Find where the given text appears and provide that cell's center as [X, Y] coordinate. 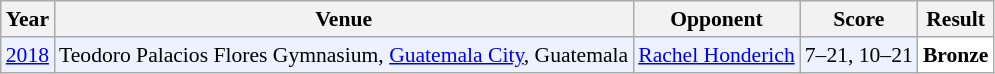
Rachel Honderich [716, 55]
Result [956, 19]
Bronze [956, 55]
Venue [344, 19]
2018 [28, 55]
Year [28, 19]
Teodoro Palacios Flores Gymnasium, Guatemala City, Guatemala [344, 55]
7–21, 10–21 [859, 55]
Score [859, 19]
Opponent [716, 19]
